Scan for the cell matching the given text and deliver its (x, y) coordinate at center. 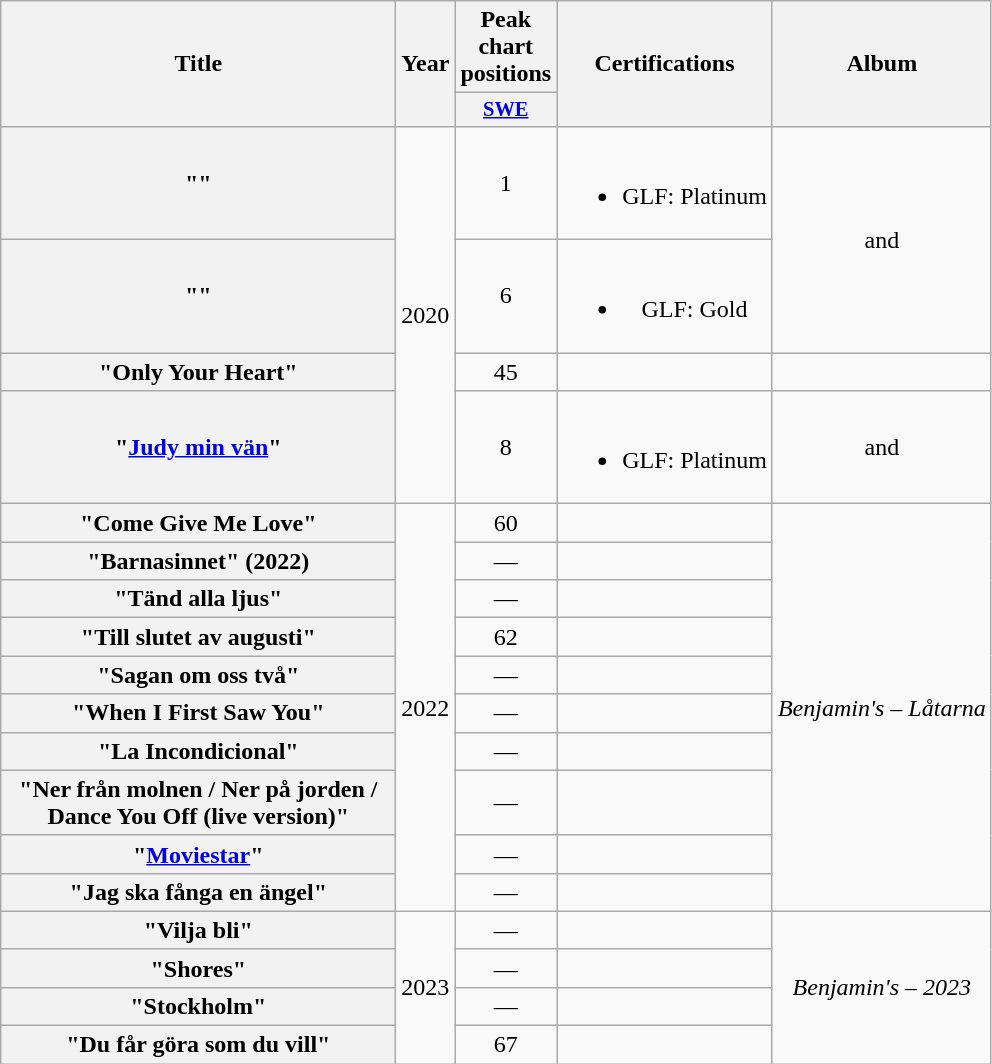
GLF: Gold (665, 296)
"When I First Saw You" (198, 713)
"Shores" (198, 968)
Year (426, 64)
2020 (426, 314)
60 (506, 523)
Album (882, 64)
Certifications (665, 64)
"Barnasinnet" (2022) (198, 561)
"Sagan om oss två" (198, 675)
"Only Your Heart" (198, 372)
45 (506, 372)
"La Incondicional" (198, 751)
"Moviestar" (198, 854)
62 (506, 637)
67 (506, 1045)
8 (506, 448)
"Ner från molnen / Ner på jorden / Dance You Off (live version)" (198, 802)
Benjamin's – Låtarna (882, 708)
"Vilja bli" (198, 930)
2023 (426, 987)
6 (506, 296)
"Judy min vän" (198, 448)
"Du får göra som du vill" (198, 1045)
"Till slutet av augusti" (198, 637)
1 (506, 182)
Title (198, 64)
2022 (426, 708)
"Stockholm" (198, 1006)
"Come Give Me Love" (198, 523)
SWE (506, 110)
Peak chart positions (506, 47)
"Jag ska fånga en ängel" (198, 892)
"Tänd alla ljus" (198, 599)
Benjamin's – 2023 (882, 987)
